Search for the cell housing the specified text and yield its (x, y) center coordinate. 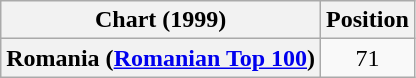
Romania (Romanian Top 100) (161, 58)
71 (368, 58)
Position (368, 20)
Chart (1999) (161, 20)
